Output the [X, Y] coordinate of the center of the cell containing the given text.  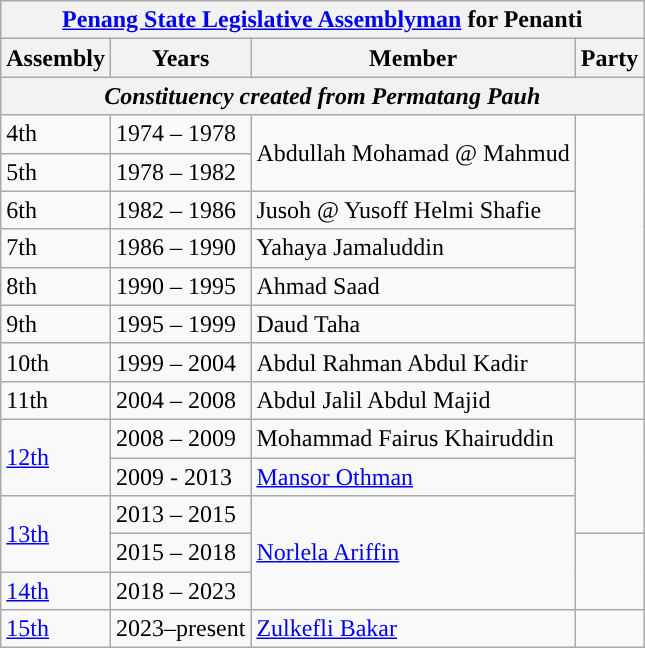
1986 – 1990 [180, 248]
7th [56, 248]
Constituency created from Permatang Pauh [322, 96]
15th [56, 629]
Norlela Ariffin [413, 553]
Party [609, 58]
13th [56, 534]
1978 – 1982 [180, 172]
14th [56, 591]
2013 – 2015 [180, 515]
Penang State Legislative Assemblyman for Penanti [322, 20]
Zulkefli Bakar [413, 629]
Jusoh @ Yusoff Helmi Shafie [413, 210]
9th [56, 324]
1982 – 1986 [180, 210]
6th [56, 210]
4th [56, 134]
Yahaya Jamaluddin [413, 248]
Abdullah Mohamad @ Mahmud [413, 153]
5th [56, 172]
Mansor Othman [413, 477]
2015 – 2018 [180, 553]
Ahmad Saad [413, 286]
12th [56, 457]
Daud Taha [413, 324]
10th [56, 362]
Abdul Jalil Abdul Majid [413, 400]
Years [180, 58]
2008 – 2009 [180, 438]
Mohammad Fairus Khairuddin [413, 438]
Abdul Rahman Abdul Kadir [413, 362]
Assembly [56, 58]
1990 – 1995 [180, 286]
2004 – 2008 [180, 400]
2023–present [180, 629]
2009 - 2013 [180, 477]
1974 – 1978 [180, 134]
1995 – 1999 [180, 324]
11th [56, 400]
8th [56, 286]
1999 – 2004 [180, 362]
2018 – 2023 [180, 591]
Member [413, 58]
